Output the (x, y) coordinate of the center of the cell containing the given text.  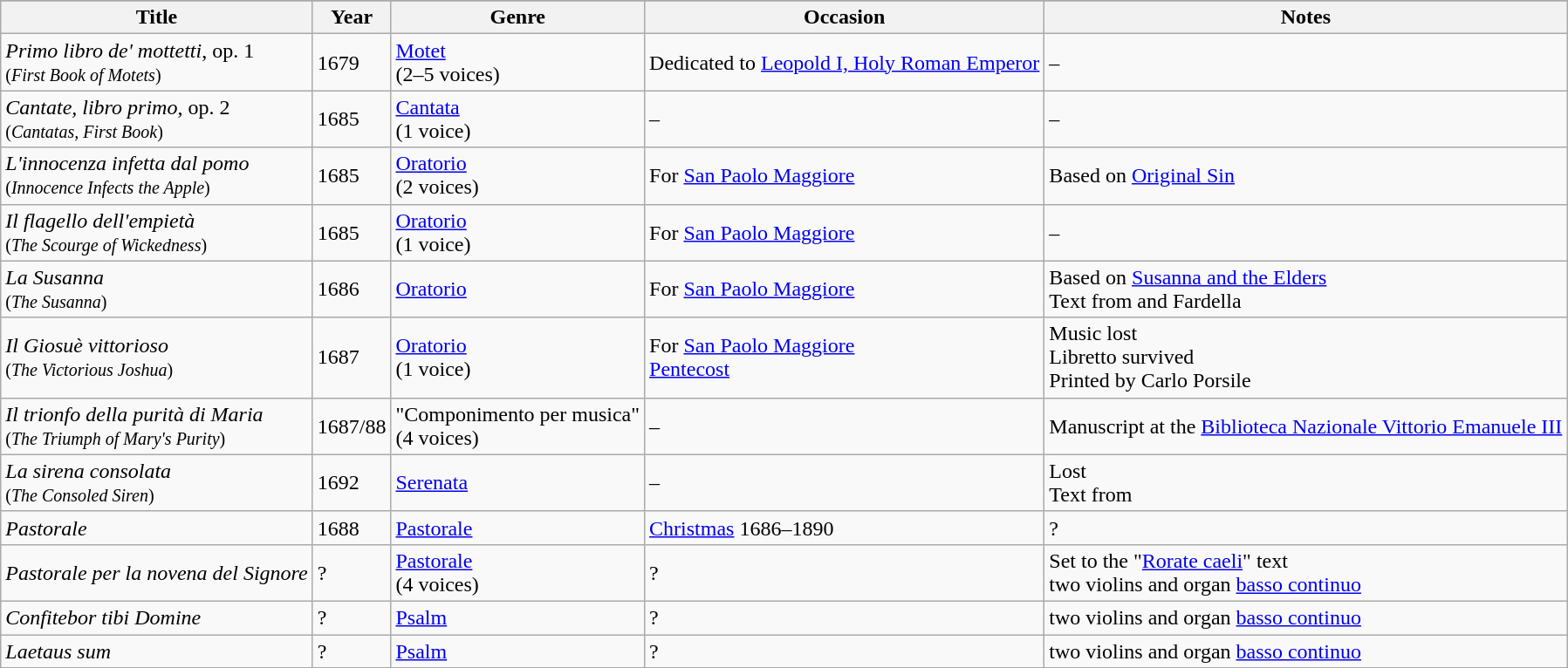
Set to the "Rorate caeli" text two violins and organ basso continuo (1305, 572)
Il trionfo della purità di Maria(The Triumph of Mary's Purity) (157, 426)
Manuscript at the Biblioteca Nazionale Vittorio Emanuele III (1305, 426)
L'innocenza infetta dal pomo(Innocence Infects the Apple) (157, 176)
Primo libro de' mottetti, op. 1(First Book of Motets) (157, 63)
La sirena consolata(The Consoled Siren) (157, 483)
Laetaus sum (157, 651)
For San Paolo MaggiorePentecost (845, 358)
Il flagello dell'empietà(The Scourge of Wickedness) (157, 232)
Motet(2–5 voices) (518, 63)
La Susanna(The Susanna) (157, 290)
Oratorio (518, 290)
Oratorio(2 voices) (518, 176)
Music lostLibretto survivedPrinted by Carlo Porsile (1305, 358)
1687/88 (352, 426)
Notes (1305, 17)
Confitebor tibi Domine (157, 617)
Cantate, libro primo, op. 2(Cantatas, First Book) (157, 119)
1688 (352, 528)
1679 (352, 63)
Year (352, 17)
Occasion (845, 17)
Based on Susanna and the EldersText from and Fardella (1305, 290)
1692 (352, 483)
"Componimento per musica"(4 voices) (518, 426)
Dedicated to Leopold I, Holy Roman Emperor (845, 63)
Christmas 1686–1890 (845, 528)
LostText from (1305, 483)
Cantata(1 voice) (518, 119)
Genre (518, 17)
1686 (352, 290)
Serenata (518, 483)
Pastorale per la novena del Signore (157, 572)
Il Giosuè vittorioso(The Victorious Joshua) (157, 358)
1687 (352, 358)
Pastorale(4 voices) (518, 572)
Based on Original Sin (1305, 176)
Title (157, 17)
